Locate the cell with the specified text and output its (X, Y) center coordinate. 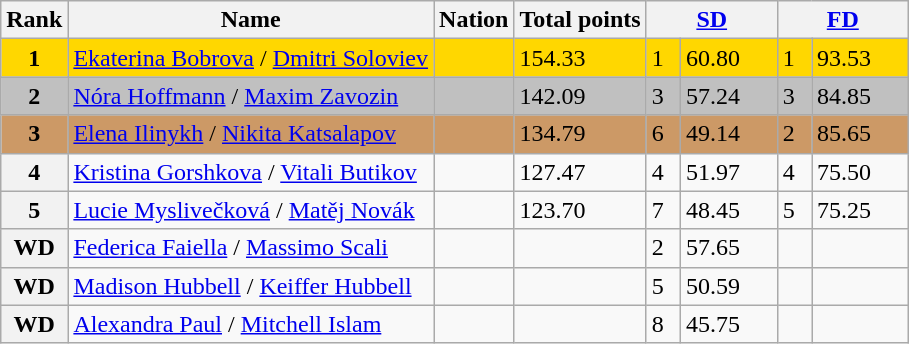
SD (712, 20)
85.65 (860, 134)
123.70 (580, 210)
49.14 (728, 134)
FD (842, 20)
7 (663, 210)
Nóra Hoffmann / Maxim Zavozin (251, 96)
154.33 (580, 58)
Madison Hubbell / Keiffer Hubbell (251, 286)
Federica Faiella / Massimo Scali (251, 248)
84.85 (860, 96)
45.75 (728, 324)
75.25 (860, 210)
6 (663, 134)
50.59 (728, 286)
Alexandra Paul / Mitchell Islam (251, 324)
Elena Ilinykh / Nikita Katsalapov (251, 134)
51.97 (728, 172)
127.47 (580, 172)
Nation (474, 20)
60.80 (728, 58)
57.65 (728, 248)
Kristina Gorshkova / Vitali Butikov (251, 172)
57.24 (728, 96)
Ekaterina Bobrova / Dmitri Soloviev (251, 58)
142.09 (580, 96)
Lucie Myslivečková / Matěj Novák (251, 210)
8 (663, 324)
Name (251, 20)
Rank (34, 20)
93.53 (860, 58)
75.50 (860, 172)
48.45 (728, 210)
134.79 (580, 134)
Total points (580, 20)
